Search for the cell housing the specified text and yield its (x, y) center coordinate. 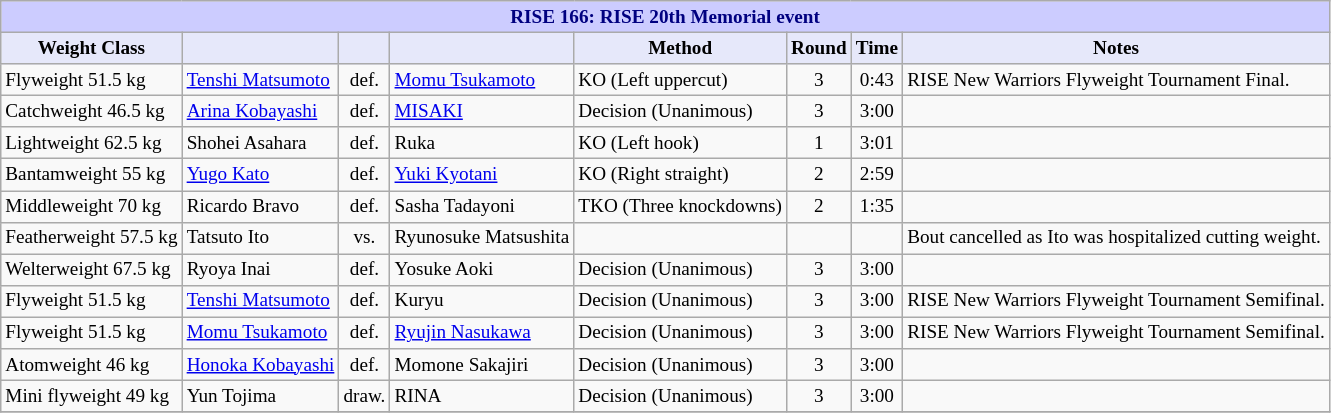
vs. (364, 238)
Time (876, 48)
2:59 (876, 175)
Weight Class (92, 48)
Featherweight 57.5 kg (92, 238)
Ryunosuke Matsushita (482, 238)
Welterweight 67.5 kg (92, 270)
Momone Sakajiri (482, 365)
RINA (482, 396)
Notes (1116, 48)
Sasha Tadayoni (482, 206)
Yun Tojima (260, 396)
Tatsuto Ito (260, 238)
Catchweight 46.5 kg (92, 111)
Shohei Asahara (260, 143)
Atomweight 46 kg (92, 365)
KO (Right straight) (680, 175)
3:01 (876, 143)
Bout cancelled as Ito was hospitalized cutting weight. (1116, 238)
Middleweight 70 kg (92, 206)
Yuki Kyotani (482, 175)
Ryujin Nasukawa (482, 333)
1 (820, 143)
Yugo Kato (260, 175)
TKO (Three knockdowns) (680, 206)
Yosuke Aoki (482, 270)
draw. (364, 396)
1:35 (876, 206)
Ricardo Bravo (260, 206)
Method (680, 48)
0:43 (876, 80)
Bantamweight 55 kg (92, 175)
Ruka (482, 143)
Lightweight 62.5 kg (92, 143)
Mini flyweight 49 kg (92, 396)
Honoka Kobayashi (260, 365)
KO (Left hook) (680, 143)
MISAKI (482, 111)
KO (Left uppercut) (680, 80)
Round (820, 48)
Kuryu (482, 301)
Ryoya Inai (260, 270)
Arina Kobayashi (260, 111)
RISE New Warriors Flyweight Tournament Final. (1116, 80)
RISE 166: RISE 20th Memorial event (666, 17)
